Search for the cell housing the specified text and yield its [X, Y] center coordinate. 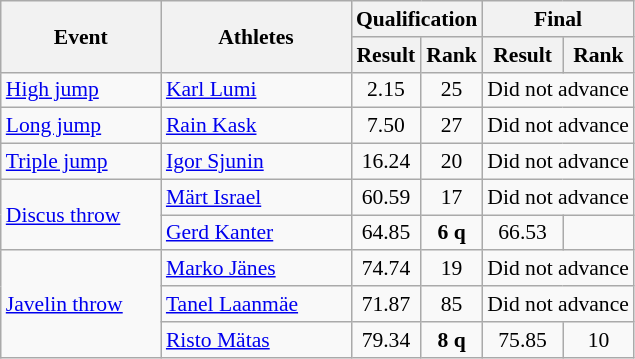
19 [452, 269]
71.87 [386, 304]
Qualification [416, 19]
27 [452, 126]
75.85 [522, 340]
8 q [452, 340]
85 [452, 304]
6 q [452, 233]
Event [81, 36]
Marko Jänes [256, 269]
74.74 [386, 269]
Javelin throw [81, 304]
7.50 [386, 126]
60.59 [386, 197]
2.15 [386, 90]
Rain Kask [256, 126]
Märt Israel [256, 197]
Karl Lumi [256, 90]
25 [452, 90]
16.24 [386, 162]
17 [452, 197]
79.34 [386, 340]
Discus throw [81, 214]
10 [598, 340]
Gerd Kanter [256, 233]
Risto Mätas [256, 340]
20 [452, 162]
Final [558, 19]
Tanel Laanmäe [256, 304]
Triple jump [81, 162]
High jump [81, 90]
Long jump [81, 126]
66.53 [522, 233]
Athletes [256, 36]
Igor Sjunin [256, 162]
64.85 [386, 233]
